Identify which cell holds the provided text, then report its (x, y) central coordinate. 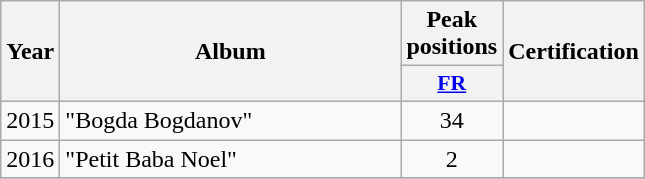
2015 (30, 120)
Year (30, 52)
FR (452, 84)
2 (452, 159)
Peak positions (452, 34)
Album (230, 52)
"Bogda Bogdanov" (230, 120)
"Petit Baba Noel" (230, 159)
34 (452, 120)
Certification (574, 52)
2016 (30, 159)
